Return [X, Y] of the center of cell containing provided text 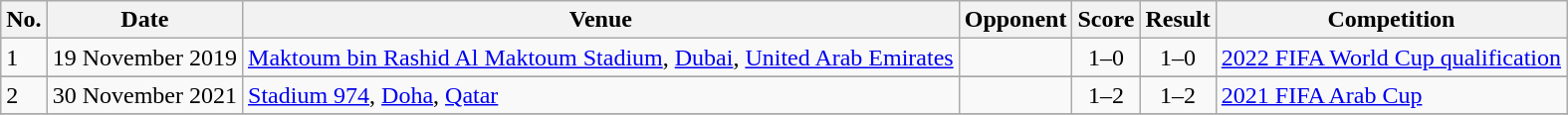
30 November 2021 [144, 95]
Score [1106, 20]
Date [144, 20]
Competition [1391, 20]
Stadium 974, Doha, Qatar [601, 95]
Opponent [1015, 20]
2022 FIFA World Cup qualification [1391, 57]
1 [24, 57]
No. [24, 20]
Maktoum bin Rashid Al Maktoum Stadium, Dubai, United Arab Emirates [601, 57]
Result [1178, 20]
19 November 2019 [144, 57]
2021 FIFA Arab Cup [1391, 95]
2 [24, 95]
Venue [601, 20]
